Return the (X, Y) coordinate for the center point of the cell that contains the specified text.  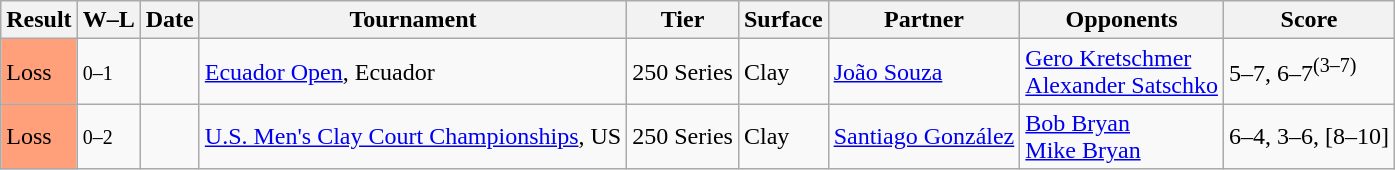
Result (39, 20)
W–L (108, 20)
Ecuador Open, Ecuador (412, 72)
Bob Bryan Mike Bryan (1122, 136)
6–4, 3–6, [8–10] (1308, 136)
Opponents (1122, 20)
0–1 (108, 72)
0–2 (108, 136)
Score (1308, 20)
5–7, 6–7(3–7) (1308, 72)
U.S. Men's Clay Court Championships, US (412, 136)
Tier (683, 20)
Surface (783, 20)
Tournament (412, 20)
Santiago González (924, 136)
João Souza (924, 72)
Date (170, 20)
Partner (924, 20)
Gero Kretschmer Alexander Satschko (1122, 72)
